Return (x, y) of the center of cell containing provided text 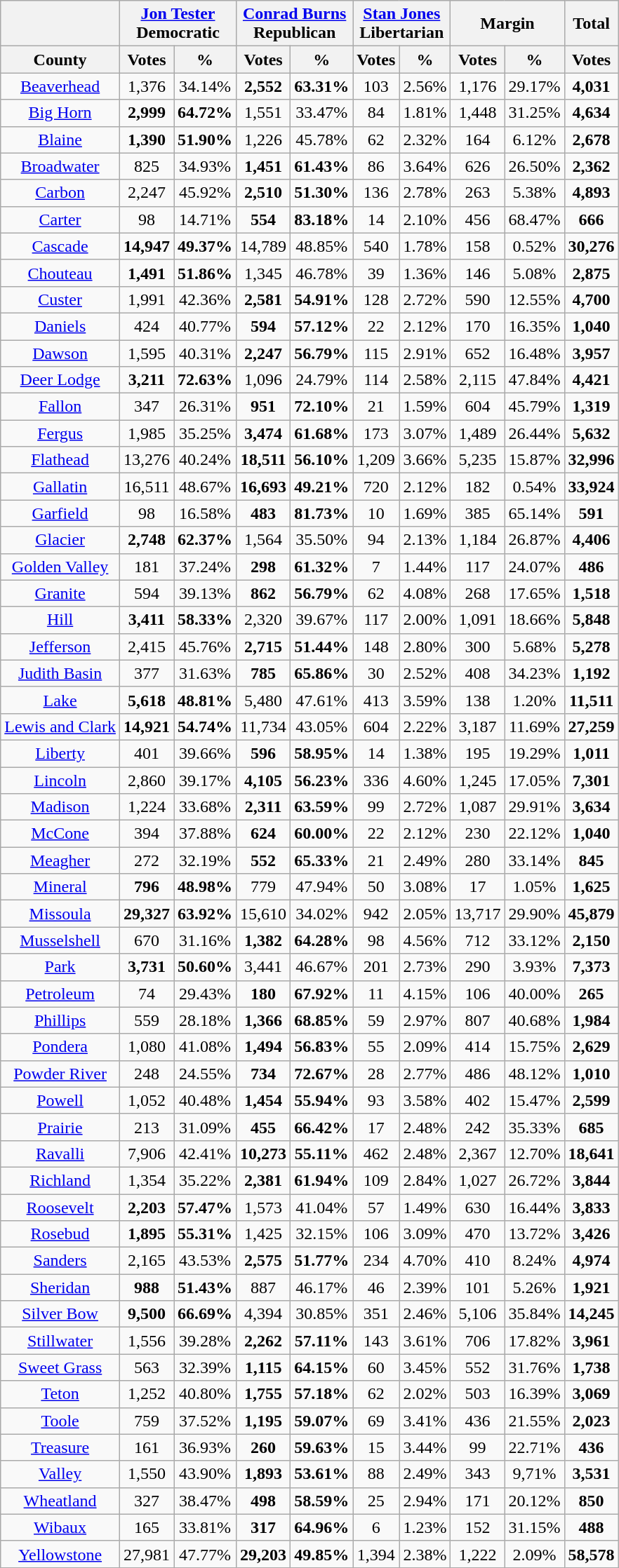
1.69% (425, 513)
39.17% (205, 780)
2.52% (425, 673)
3.66% (425, 460)
242 (477, 1127)
58.33% (205, 620)
685 (591, 1127)
10 (376, 513)
14.71% (205, 219)
4.70% (425, 1261)
2.84% (425, 1180)
45.92% (205, 193)
Hill (60, 620)
39 (376, 273)
35.33% (535, 1127)
2,203 (146, 1207)
58.95% (321, 753)
2.77% (425, 1074)
64.96% (321, 1527)
50.60% (205, 967)
46.17% (321, 1287)
1,489 (477, 433)
115 (376, 353)
138 (477, 700)
57.12% (321, 326)
5.68% (535, 647)
74 (146, 994)
3,069 (591, 1394)
180 (264, 994)
1,224 (146, 807)
57.47% (205, 1207)
424 (146, 326)
559 (146, 1020)
591 (591, 513)
33.47% (321, 113)
Yellowstone (60, 1554)
86 (376, 166)
37.88% (205, 834)
1,425 (264, 1234)
7,373 (591, 967)
72.63% (205, 380)
136 (376, 193)
2.56% (425, 86)
5.26% (535, 1287)
1,491 (146, 273)
101 (477, 1287)
3.61% (425, 1341)
Madison (60, 807)
807 (477, 1020)
16.58% (205, 513)
16.39% (535, 1394)
29.91% (535, 807)
103 (376, 86)
43.90% (205, 1474)
563 (146, 1367)
2.94% (425, 1501)
1,091 (477, 620)
3,474 (264, 433)
35.50% (321, 540)
Silver Bow (60, 1314)
4,634 (591, 113)
26.44% (535, 433)
596 (264, 753)
5,632 (591, 433)
377 (146, 673)
45.78% (321, 140)
48.85% (321, 246)
Richland (60, 1180)
32.19% (205, 860)
158 (477, 246)
1,625 (591, 887)
887 (264, 1287)
49.85% (321, 1554)
2,715 (264, 647)
39.28% (205, 1341)
37.52% (205, 1421)
58.59% (321, 1501)
5,235 (477, 460)
4.08% (425, 593)
34.02% (321, 914)
61.94% (321, 1180)
Missoula (60, 914)
248 (146, 1074)
50 (376, 887)
455 (264, 1127)
60 (376, 1367)
1,354 (146, 1180)
1,252 (146, 1394)
43.05% (321, 726)
35.22% (205, 1180)
55.11% (321, 1154)
68.85% (321, 1020)
31.16% (205, 940)
30,276 (591, 246)
3.45% (425, 1367)
63.31% (321, 86)
300 (477, 647)
40.80% (205, 1394)
143 (376, 1341)
45.76% (205, 647)
30 (376, 673)
290 (477, 967)
69 (376, 1421)
4,031 (591, 86)
2.78% (425, 193)
7,301 (591, 780)
62.37% (205, 540)
40.24% (205, 460)
48.81% (205, 700)
63.92% (205, 914)
3.59% (425, 700)
15.75% (535, 1047)
1,245 (477, 780)
26.31% (205, 407)
22.71% (535, 1447)
13,276 (146, 460)
46.78% (321, 273)
385 (477, 513)
11.69% (535, 726)
35.84% (535, 1314)
10,273 (264, 1154)
1,893 (264, 1474)
7,906 (146, 1154)
298 (264, 567)
47.61% (321, 700)
1,573 (264, 1207)
164 (477, 140)
1,984 (591, 1020)
Cascade (60, 246)
1,192 (591, 673)
498 (264, 1501)
34.93% (205, 166)
2.10% (425, 219)
39.13% (205, 593)
1,755 (264, 1394)
40.31% (205, 353)
65.33% (321, 860)
58,578 (591, 1554)
67.92% (321, 994)
63.59% (321, 807)
2.02% (425, 1394)
3,961 (591, 1341)
2,367 (477, 1154)
503 (477, 1394)
59 (376, 1020)
2,599 (591, 1100)
45,879 (591, 914)
McCone (60, 834)
60.00% (321, 834)
2,262 (264, 1341)
2.46% (425, 1314)
8.24% (535, 1261)
2,581 (264, 299)
53.61% (321, 1474)
Treasure (60, 1447)
195 (477, 753)
260 (264, 1447)
2.80% (425, 647)
327 (146, 1501)
1,096 (264, 380)
2.39% (425, 1287)
16,511 (146, 487)
1.44% (425, 567)
1,366 (264, 1020)
Ravalli (60, 1154)
42.41% (205, 1154)
28.18% (205, 1020)
47.94% (321, 887)
57.11% (321, 1341)
81.73% (321, 513)
Toole (60, 1421)
15.47% (535, 1100)
Beaverhead (60, 86)
850 (591, 1501)
Dawson (60, 353)
2,381 (264, 1180)
Jefferson (60, 647)
652 (477, 353)
Prairie (60, 1127)
1,184 (477, 540)
488 (591, 1527)
Jon TesterDemocratic (178, 24)
65.86% (321, 673)
3,634 (591, 807)
Glacier (60, 540)
3,957 (591, 353)
2,748 (146, 540)
Total (591, 24)
48.67% (205, 487)
1,390 (146, 140)
1,985 (146, 433)
51.30% (321, 193)
343 (477, 1474)
272 (146, 860)
1,010 (591, 1074)
2,320 (264, 620)
3.44% (425, 1447)
56.10% (321, 460)
Broadwater (60, 166)
2.00% (425, 620)
4,406 (591, 540)
408 (477, 673)
3.08% (425, 887)
161 (146, 1447)
351 (376, 1314)
33.68% (205, 807)
Daniels (60, 326)
3.58% (425, 1100)
26.72% (535, 1180)
173 (376, 433)
11 (376, 994)
1,394 (376, 1554)
540 (376, 246)
28 (376, 1074)
Powell (60, 1100)
2,510 (264, 193)
Stillwater (60, 1341)
24.07% (535, 567)
5,848 (591, 620)
712 (477, 940)
1,052 (146, 1100)
1,551 (264, 113)
46.67% (321, 967)
942 (376, 914)
9,71% (535, 1474)
55 (376, 1047)
5,278 (591, 647)
41.08% (205, 1047)
734 (264, 1074)
3.93% (535, 967)
2.38% (425, 1554)
0.52% (535, 246)
796 (146, 887)
11,734 (264, 726)
3.41% (425, 1421)
35.25% (205, 433)
51.44% (321, 647)
47.77% (205, 1554)
Meagher (60, 860)
1,345 (264, 273)
1,195 (264, 1421)
24.55% (205, 1074)
51.77% (321, 1261)
2,575 (264, 1261)
49.21% (321, 487)
759 (146, 1421)
15.87% (535, 460)
2.22% (425, 726)
33.14% (535, 860)
65.14% (535, 513)
2,311 (264, 807)
268 (477, 593)
402 (477, 1100)
624 (264, 834)
Mineral (60, 887)
20.12% (535, 1501)
1,319 (591, 407)
47.84% (535, 380)
280 (477, 860)
27,981 (146, 1554)
Powder River (60, 1074)
1,564 (264, 540)
5,106 (477, 1314)
12.55% (535, 299)
182 (477, 487)
3,844 (591, 1180)
146 (477, 273)
31.63% (205, 673)
34.23% (535, 673)
88 (376, 1474)
9,500 (146, 1314)
1,209 (376, 460)
1,376 (146, 86)
234 (376, 1261)
14,947 (146, 246)
45.79% (535, 407)
33,924 (591, 487)
1,226 (264, 140)
51.90% (205, 140)
Valley (60, 1474)
16.35% (535, 326)
5.38% (535, 193)
201 (376, 967)
401 (146, 753)
3,187 (477, 726)
666 (591, 219)
42.36% (205, 299)
33.12% (535, 940)
6.12% (535, 140)
785 (264, 673)
31.25% (535, 113)
51.43% (205, 1287)
16.44% (535, 1207)
413 (376, 700)
17.65% (535, 593)
18,641 (591, 1154)
Judith Basin (60, 673)
462 (376, 1154)
1,991 (146, 299)
31.76% (535, 1367)
36.93% (205, 1447)
1,451 (264, 166)
2,362 (591, 166)
40.00% (535, 994)
29.90% (535, 914)
14,789 (264, 246)
34.14% (205, 86)
64.15% (321, 1367)
4,893 (591, 193)
22.12% (535, 834)
1,087 (477, 807)
29.17% (535, 86)
12.70% (535, 1154)
56.23% (321, 780)
4.60% (425, 780)
109 (376, 1180)
49.37% (205, 246)
Roosevelt (60, 1207)
59.63% (321, 1447)
64.72% (205, 113)
2.91% (425, 353)
1,595 (146, 353)
11,511 (591, 700)
66.69% (205, 1314)
17.05% (535, 780)
1,454 (264, 1100)
470 (477, 1234)
988 (146, 1287)
2,552 (264, 86)
25 (376, 1501)
1,550 (146, 1474)
93 (376, 1100)
0.54% (535, 487)
29,203 (264, 1554)
3,426 (591, 1234)
72.67% (321, 1074)
4.56% (425, 940)
51.86% (205, 273)
3,411 (146, 620)
6 (376, 1527)
1,011 (591, 753)
148 (376, 647)
13,717 (477, 914)
Phillips (60, 1020)
4,974 (591, 1261)
37.24% (205, 567)
59.07% (321, 1421)
Rosebud (60, 1234)
32.39% (205, 1367)
1,115 (264, 1367)
630 (477, 1207)
54.74% (205, 726)
Gallatin (60, 487)
1,222 (477, 1554)
Carter (60, 219)
862 (264, 593)
Park (60, 967)
39.66% (205, 753)
2,999 (146, 113)
5,618 (146, 700)
Granite (60, 593)
2,115 (477, 380)
483 (264, 513)
1,921 (591, 1287)
61.32% (321, 567)
26.50% (535, 166)
2,165 (146, 1261)
48.98% (205, 887)
40.77% (205, 326)
55.31% (205, 1234)
68.47% (535, 219)
1,494 (264, 1047)
230 (477, 834)
Custer (60, 299)
456 (477, 219)
2,629 (591, 1047)
779 (264, 887)
554 (264, 219)
14,921 (146, 726)
1.49% (425, 1207)
670 (146, 940)
1,382 (264, 940)
4,105 (264, 780)
5.08% (535, 273)
4,700 (591, 299)
14,245 (591, 1314)
165 (146, 1527)
626 (477, 166)
Blaine (60, 140)
94 (376, 540)
1,518 (591, 593)
56.83% (321, 1047)
Wibaux (60, 1527)
317 (264, 1527)
15,610 (264, 914)
16.48% (535, 353)
32,996 (591, 460)
590 (477, 299)
2.58% (425, 380)
Golden Valley (60, 567)
1.78% (425, 246)
1.36% (425, 273)
27,259 (591, 726)
128 (376, 299)
17.82% (535, 1341)
Carbon (60, 193)
2,415 (146, 647)
1,176 (477, 86)
2.13% (425, 540)
3.64% (425, 166)
2,860 (146, 780)
1.81% (425, 113)
5,480 (264, 700)
Chouteau (60, 273)
40.48% (205, 1100)
48.12% (535, 1074)
Pondera (60, 1047)
1.59% (425, 407)
40.68% (535, 1020)
31.09% (205, 1127)
1.05% (535, 887)
66.42% (321, 1127)
3,441 (264, 967)
213 (146, 1127)
61.68% (321, 433)
181 (146, 567)
1.23% (425, 1527)
Deer Lodge (60, 380)
39.67% (321, 620)
41.04% (321, 1207)
4,421 (591, 380)
4,394 (264, 1314)
2.05% (425, 914)
43.53% (205, 1261)
Sweet Grass (60, 1367)
Musselshell (60, 940)
263 (477, 193)
171 (477, 1501)
Stan JonesLibertarian (401, 24)
13.72% (535, 1234)
Liberty (60, 753)
54.91% (321, 299)
83.18% (321, 219)
2,678 (591, 140)
Teton (60, 1394)
845 (591, 860)
15 (376, 1447)
84 (376, 113)
57.18% (321, 1394)
33.81% (205, 1527)
3,731 (146, 967)
2.73% (425, 967)
1,738 (591, 1367)
1.38% (425, 753)
7 (376, 567)
18,511 (264, 460)
Petroleum (60, 994)
County (60, 60)
2,023 (591, 1421)
57 (376, 1207)
29,327 (146, 914)
19.29% (535, 753)
24.79% (321, 380)
4.15% (425, 994)
61.43% (321, 166)
21.55% (535, 1421)
Wheatland (60, 1501)
706 (477, 1341)
265 (591, 994)
2,150 (591, 940)
1,080 (146, 1047)
38.47% (205, 1501)
Sanders (60, 1261)
951 (264, 407)
55.94% (321, 1100)
72.10% (321, 407)
18.66% (535, 620)
2.97% (425, 1020)
1,556 (146, 1341)
394 (146, 834)
Sheridan (60, 1287)
1,448 (477, 113)
414 (477, 1047)
170 (477, 326)
347 (146, 407)
Big Horn (60, 113)
16,693 (264, 487)
Flathead (60, 460)
2.32% (425, 140)
46 (376, 1287)
Garfield (60, 513)
31.15% (535, 1527)
1.20% (535, 700)
26.87% (535, 540)
64.28% (321, 940)
336 (376, 780)
410 (477, 1261)
720 (376, 487)
29.43% (205, 994)
Margin (507, 24)
825 (146, 166)
Lewis and Clark (60, 726)
1,895 (146, 1234)
Lincoln (60, 780)
Conrad BurnsRepublican (295, 24)
114 (376, 380)
3.09% (425, 1234)
3.07% (425, 433)
1,027 (477, 1180)
Fergus (60, 433)
3,211 (146, 380)
3,531 (591, 1474)
3,833 (591, 1207)
152 (477, 1527)
Lake (60, 700)
32.15% (321, 1234)
Fallon (60, 407)
30.85% (321, 1314)
2,875 (591, 273)
